Return (X, Y) of the center of cell containing provided text 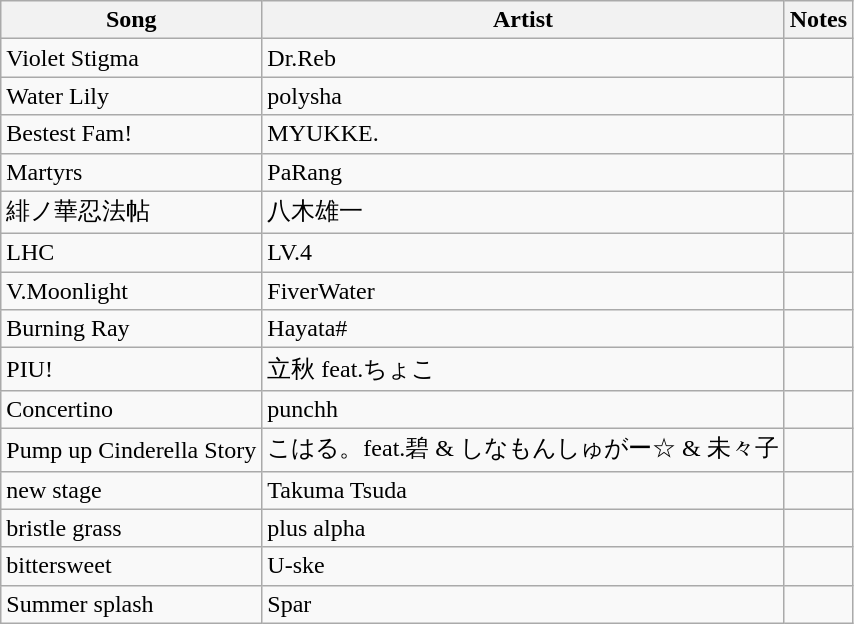
Dr.Reb (523, 58)
Hayata# (523, 329)
Burning Ray (132, 329)
Violet Stigma (132, 58)
Concertino (132, 409)
Pump up Cinderella Story (132, 450)
new stage (132, 490)
FiverWater (523, 291)
U-ske (523, 566)
立秋 feat.ちょこ (523, 370)
plus alpha (523, 528)
Artist (523, 20)
LHC (132, 253)
MYUKKE. (523, 134)
こはる。feat.碧 & しなもんしゅがー☆ & 未々子 (523, 450)
PIU! (132, 370)
Notes (818, 20)
PaRang (523, 172)
polysha (523, 96)
Takuma Tsuda (523, 490)
LV.4 (523, 253)
punchh (523, 409)
八木雄一 (523, 212)
bristle grass (132, 528)
緋ノ華忍法帖 (132, 212)
bittersweet (132, 566)
Water Lily (132, 96)
Bestest Fam! (132, 134)
Martyrs (132, 172)
Song (132, 20)
Summer splash (132, 604)
V.Moonlight (132, 291)
Spar (523, 604)
